Provide the (X, Y) coordinate of the cell's center where the given text is located.  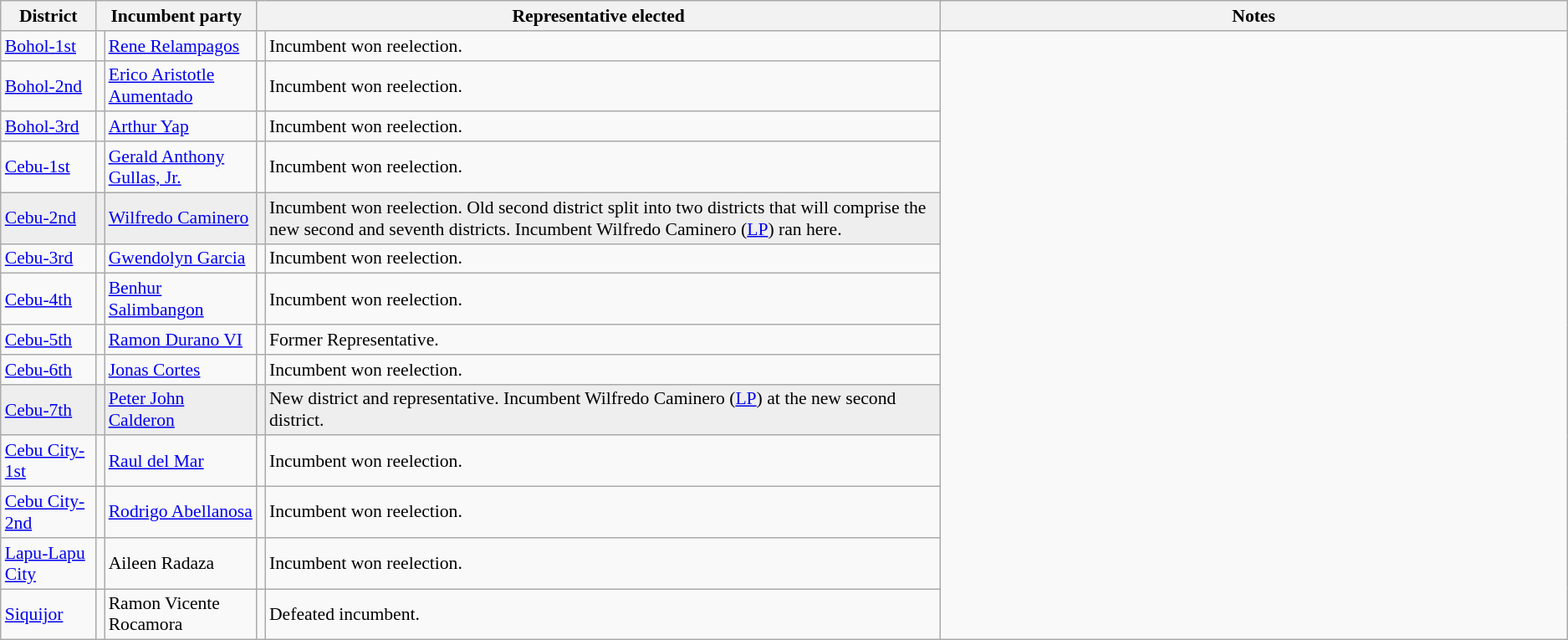
Bohol-3rd (49, 127)
Cebu City-2nd (49, 512)
Cebu-6th (49, 370)
Cebu-5th (49, 340)
Ramon Vicente Rocamora (181, 614)
Cebu-1st (49, 167)
Lapu-Lapu City (49, 564)
Raul del Mar (181, 462)
New district and representative. Incumbent Wilfredo Caminero (LP) at the new second district. (603, 410)
Cebu-3rd (49, 259)
Jonas Cortes (181, 370)
Representative elected (599, 16)
Former Representative. (603, 340)
Cebu-7th (49, 410)
Defeated incumbent. (603, 614)
Aileen Radaza (181, 564)
Cebu-4th (49, 300)
Bohol-1st (49, 46)
Cebu-2nd (49, 218)
District (49, 16)
Peter John Calderon (181, 410)
Rene Relampagos (181, 46)
Arthur Yap (181, 127)
Siquijor (49, 614)
Gerald Anthony Gullas, Jr. (181, 167)
Ramon Durano VI (181, 340)
Wilfredo Caminero (181, 218)
Notes (1254, 16)
Cebu City-1st (49, 462)
Benhur Salimbangon (181, 300)
Gwendolyn Garcia (181, 259)
Bohol-2nd (49, 85)
Rodrigo Abellanosa (181, 512)
Erico Aristotle Aumentado (181, 85)
Incumbent party (176, 16)
